Search for the cell housing the specified text and yield its [X, Y] center coordinate. 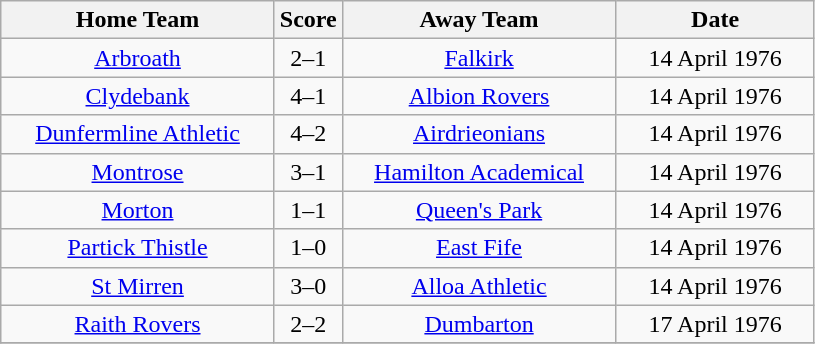
Queen's Park [479, 210]
East Fife [479, 248]
3–0 [308, 286]
17 April 1976 [716, 324]
Dunfermline Athletic [138, 134]
Home Team [138, 20]
2–2 [308, 324]
Raith Rovers [138, 324]
Score [308, 20]
2–1 [308, 58]
Date [716, 20]
Albion Rovers [479, 96]
Hamilton Academical [479, 172]
1–1 [308, 210]
Arbroath [138, 58]
Clydebank [138, 96]
3–1 [308, 172]
4–1 [308, 96]
4–2 [308, 134]
St Mirren [138, 286]
Montrose [138, 172]
Morton [138, 210]
Falkirk [479, 58]
Away Team [479, 20]
1–0 [308, 248]
Alloa Athletic [479, 286]
Partick Thistle [138, 248]
Airdrieonians [479, 134]
Dumbarton [479, 324]
